For the text-containing cell, return its midpoint in [x, y] coordinate format. 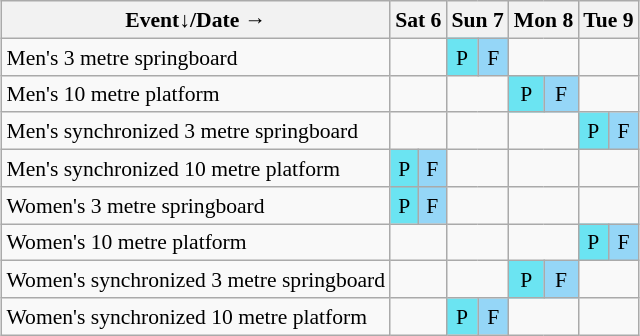
Women's synchronized 10 metre platform [196, 316]
Event↓/Date → [196, 20]
Men's synchronized 3 metre springboard [196, 130]
Men's synchronized 10 metre platform [196, 168]
Tue 9 [608, 20]
Sat 6 [418, 20]
Mon 8 [544, 20]
Men's 10 metre platform [196, 94]
Women's 10 metre platform [196, 242]
Men's 3 metre springboard [196, 56]
Women's 3 metre springboard [196, 204]
Women's synchronized 3 metre springboard [196, 280]
Sun 7 [477, 20]
